Pinpoint the cell where the given text exists, returning its (x, y) midpoint coordinate. 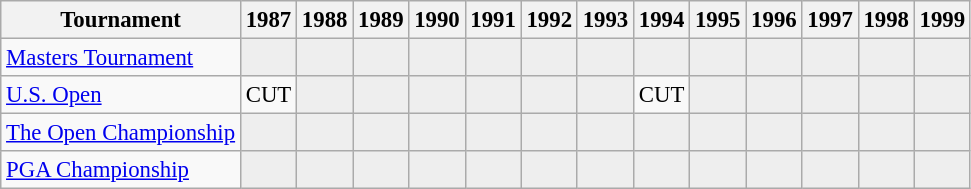
The Open Championship (121, 133)
1994 (661, 20)
1992 (549, 20)
1989 (381, 20)
1997 (830, 20)
Masters Tournament (121, 58)
1990 (437, 20)
1999 (942, 20)
1998 (886, 20)
1987 (268, 20)
1996 (774, 20)
1993 (605, 20)
PGA Championship (121, 170)
U.S. Open (121, 95)
1991 (493, 20)
1988 (325, 20)
Tournament (121, 20)
1995 (718, 20)
